Determine the (x, y) coordinate at the center of the cell enclosing the given text.  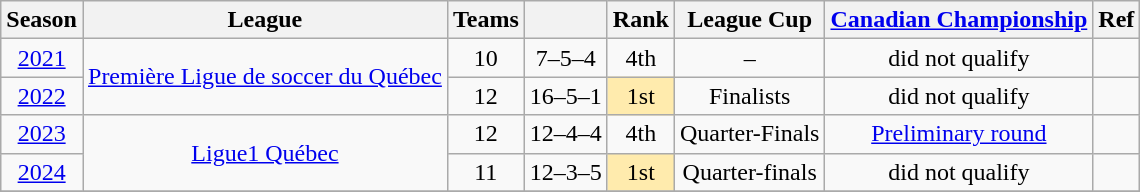
Rank (640, 20)
2024 (42, 172)
12–3–5 (566, 172)
11 (486, 172)
Canadian Championship (959, 20)
10 (486, 58)
2021 (42, 58)
– (750, 58)
League (264, 20)
Season (42, 20)
Ligue1 Québec (264, 153)
7–5–4 (566, 58)
16–5–1 (566, 96)
Teams (486, 20)
12–4–4 (566, 134)
Quarter-Finals (750, 134)
2023 (42, 134)
Preliminary round (959, 134)
League Cup (750, 20)
Ref (1116, 20)
Quarter-finals (750, 172)
Première Ligue de soccer du Québec (264, 77)
Finalists (750, 96)
2022 (42, 96)
